Detect which cell encompasses the target text, then output its [X, Y] center coordinate. 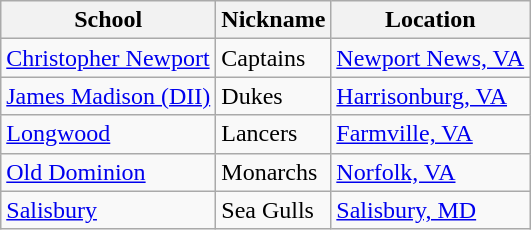
Monarchs [274, 172]
Christopher Newport [108, 58]
Harrisonburg, VA [430, 96]
Longwood [108, 134]
James Madison (DII) [108, 96]
Location [430, 20]
School [108, 20]
Dukes [274, 96]
Salisbury, MD [430, 210]
Lancers [274, 134]
Nickname [274, 20]
Salisbury [108, 210]
Norfolk, VA [430, 172]
Sea Gulls [274, 210]
Captains [274, 58]
Newport News, VA [430, 58]
Farmville, VA [430, 134]
Old Dominion [108, 172]
